Extract the (X, Y) coordinate from the center of the cell holding the provided text.  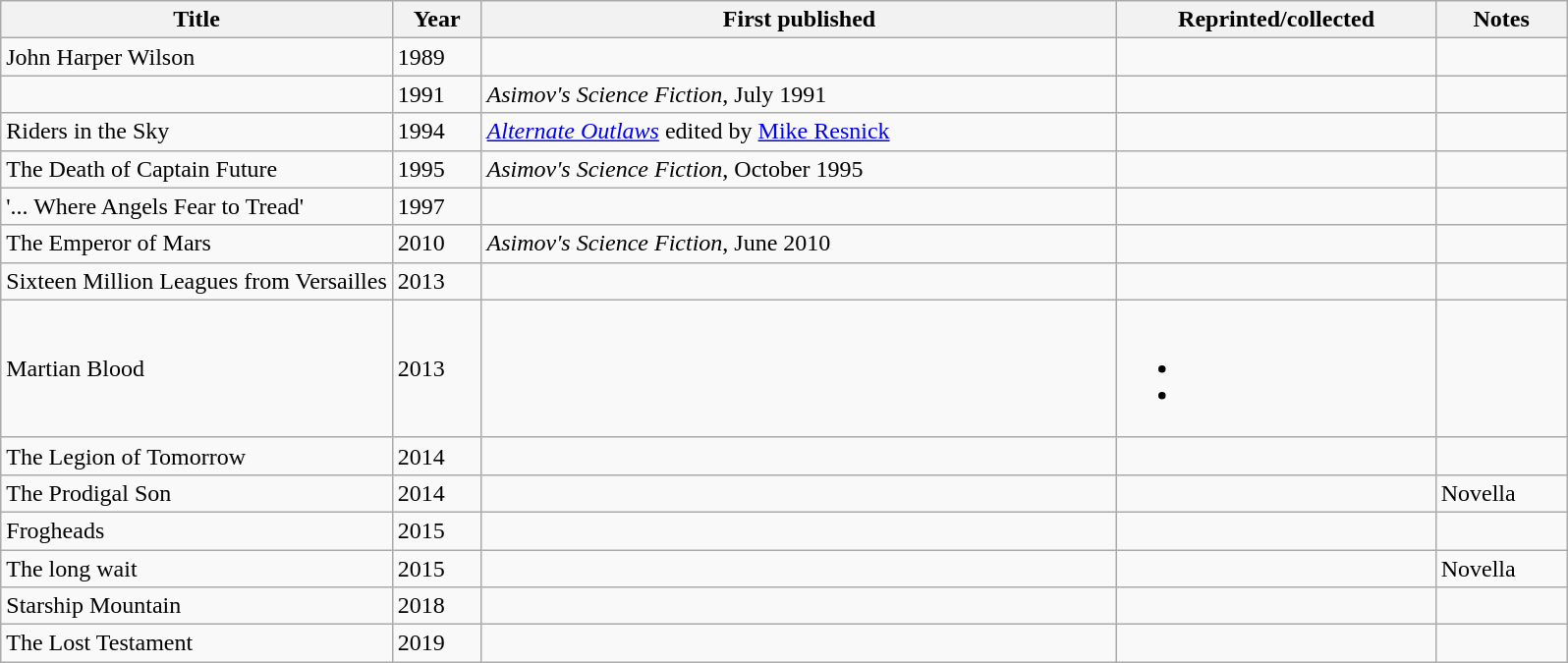
The long wait (196, 569)
Reprinted/collected (1276, 20)
2010 (436, 244)
Alternate Outlaws edited by Mike Resnick (800, 132)
1989 (436, 57)
The Prodigal Son (196, 493)
First published (800, 20)
2019 (436, 643)
Notes (1501, 20)
Asimov's Science Fiction, October 1995 (800, 169)
Frogheads (196, 530)
The Emperor of Mars (196, 244)
1991 (436, 94)
Riders in the Sky (196, 132)
1994 (436, 132)
John Harper Wilson (196, 57)
The Legion of Tomorrow (196, 456)
2018 (436, 606)
Title (196, 20)
1997 (436, 206)
The Death of Captain Future (196, 169)
Martian Blood (196, 368)
Sixteen Million Leagues from Versailles (196, 281)
1995 (436, 169)
Starship Mountain (196, 606)
'... Where Angels Fear to Tread' (196, 206)
The Lost Testament (196, 643)
Asimov's Science Fiction, June 2010 (800, 244)
Asimov's Science Fiction, July 1991 (800, 94)
Year (436, 20)
